Extract the [x, y] coordinate from the center of the cell holding the provided text.  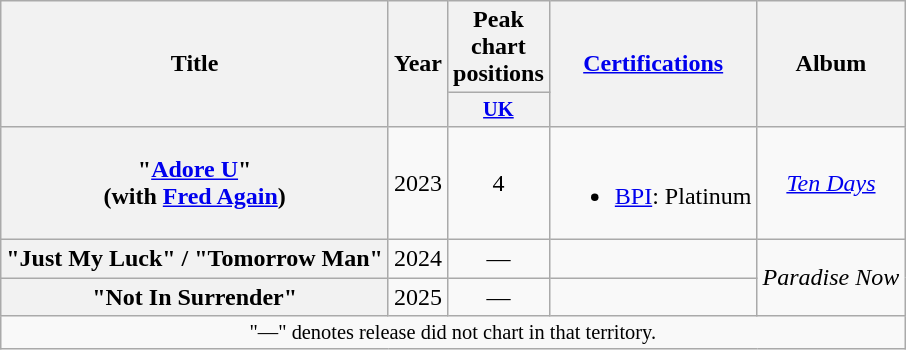
Album [831, 64]
"—" denotes release did not chart in that territory. [453, 333]
"Not In Surrender" [195, 297]
"Just My Luck" / "Tomorrow Man" [195, 259]
Year [418, 64]
2024 [418, 259]
"Adore U"(with Fred Again) [195, 182]
2025 [418, 297]
UK [499, 110]
2023 [418, 182]
Peak chart positions [499, 47]
Paradise Now [831, 278]
Title [195, 64]
BPI: Platinum [653, 182]
Ten Days [831, 182]
4 [499, 182]
Certifications [653, 64]
